Detect which cell encompasses the target text, then output its (x, y) center coordinate. 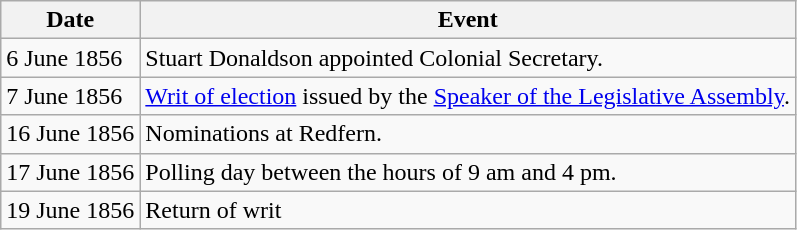
Return of writ (468, 210)
Writ of election issued by the Speaker of the Legislative Assembly. (468, 96)
Stuart Donaldson appointed Colonial Secretary. (468, 58)
Event (468, 20)
17 June 1856 (70, 172)
7 June 1856 (70, 96)
Nominations at Redfern. (468, 134)
6 June 1856 (70, 58)
19 June 1856 (70, 210)
Date (70, 20)
Polling day between the hours of 9 am and 4 pm. (468, 172)
16 June 1856 (70, 134)
